Return the [X, Y] coordinate for the center point of the cell that contains the specified text.  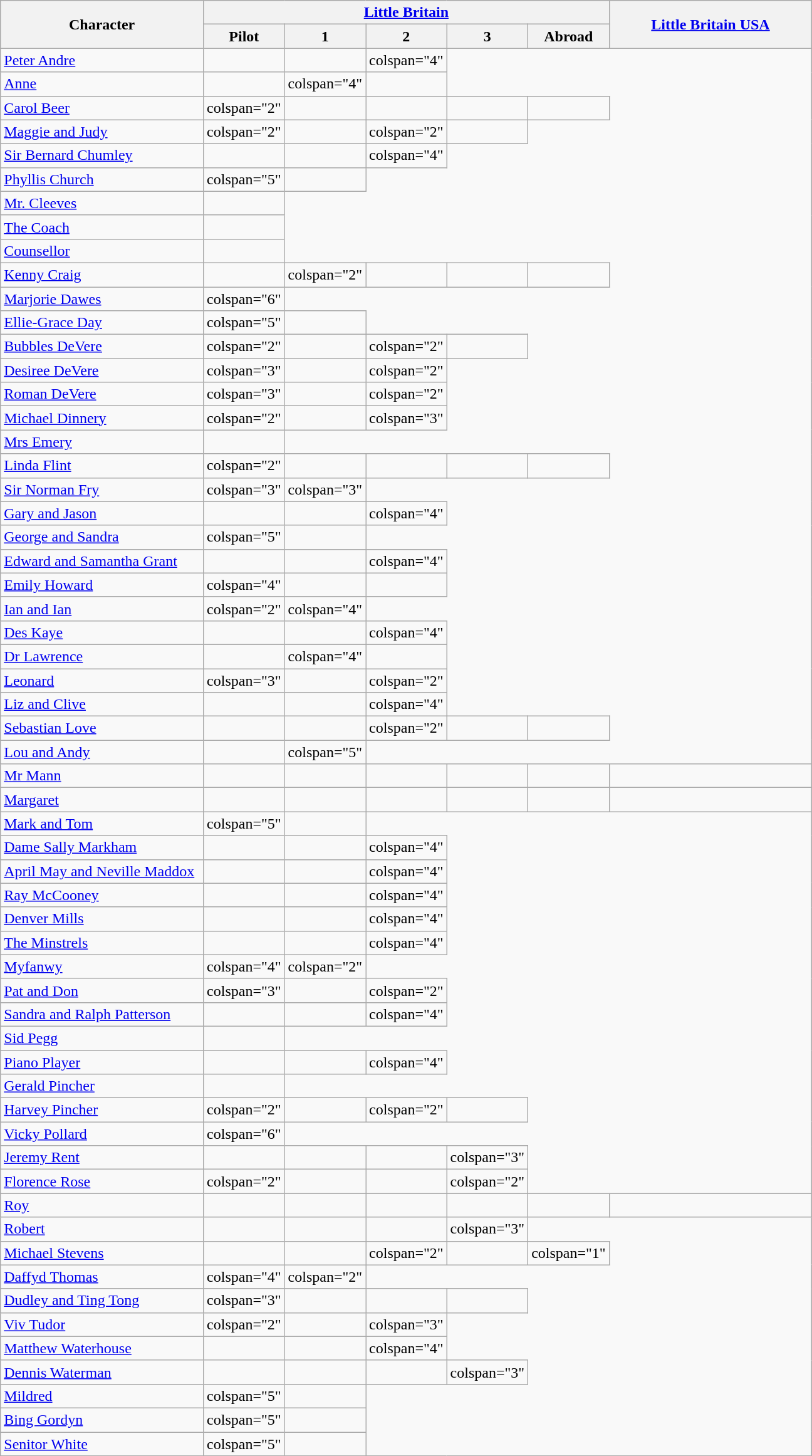
Sid Pegg [102, 1038]
Sandra and Ralph Patterson [102, 1014]
Viv Tudor [102, 1324]
1 [325, 36]
Dennis Waterman [102, 1372]
Emily Howard [102, 585]
George and Sandra [102, 537]
Peter Andre [102, 60]
Lou and Andy [102, 752]
Counsellor [102, 251]
Sir Norman Fry [102, 490]
Denver Mills [102, 919]
The Coach [102, 227]
Character [102, 24]
Mark and Tom [102, 824]
Edward and Samantha Grant [102, 561]
Des Kaye [102, 632]
Harvey Pincher [102, 1110]
Leonard [102, 680]
Piano Player [102, 1062]
Linda Flint [102, 466]
Little Britain USA [710, 24]
Sebastian Love [102, 728]
Michael Dinnery [102, 418]
Margaret [102, 800]
Jeremy Rent [102, 1158]
Marjorie Dawes [102, 299]
Senitor White [102, 1443]
Roman DeVere [102, 394]
Dr Lawrence [102, 656]
Maggie and Judy [102, 132]
Sir Bernard Chumley [102, 155]
Mr. Cleeves [102, 203]
Florence Rose [102, 1181]
Michael Stevens [102, 1253]
Dame Sally Markham [102, 847]
Vicky Pollard [102, 1134]
Pilot [244, 36]
Desiree DeVere [102, 370]
Bing Gordyn [102, 1420]
Ray McCooney [102, 895]
Bubbles DeVere [102, 347]
Dudley and Ting Tong [102, 1301]
Gary and Jason [102, 513]
Mildred [102, 1396]
Ian and Ian [102, 609]
Anne [102, 84]
3 [487, 36]
colspan="1" [569, 1253]
Liz and Clive [102, 704]
Gerald Pincher [102, 1086]
Carol Beer [102, 108]
Myfanwy [102, 966]
Daffyd Thomas [102, 1277]
Little Britain [407, 13]
April May and Neville Maddox [102, 871]
Matthew Waterhouse [102, 1348]
Ellie-Grace Day [102, 323]
Kenny Craig [102, 275]
Mr Mann [102, 776]
Roy [102, 1205]
2 [407, 36]
Robert [102, 1229]
Phyllis Church [102, 179]
Abroad [569, 36]
Pat and Don [102, 990]
Mrs Emery [102, 442]
The Minstrels [102, 943]
